Provide the (X, Y) coordinate of the cell's center where the given text is located.  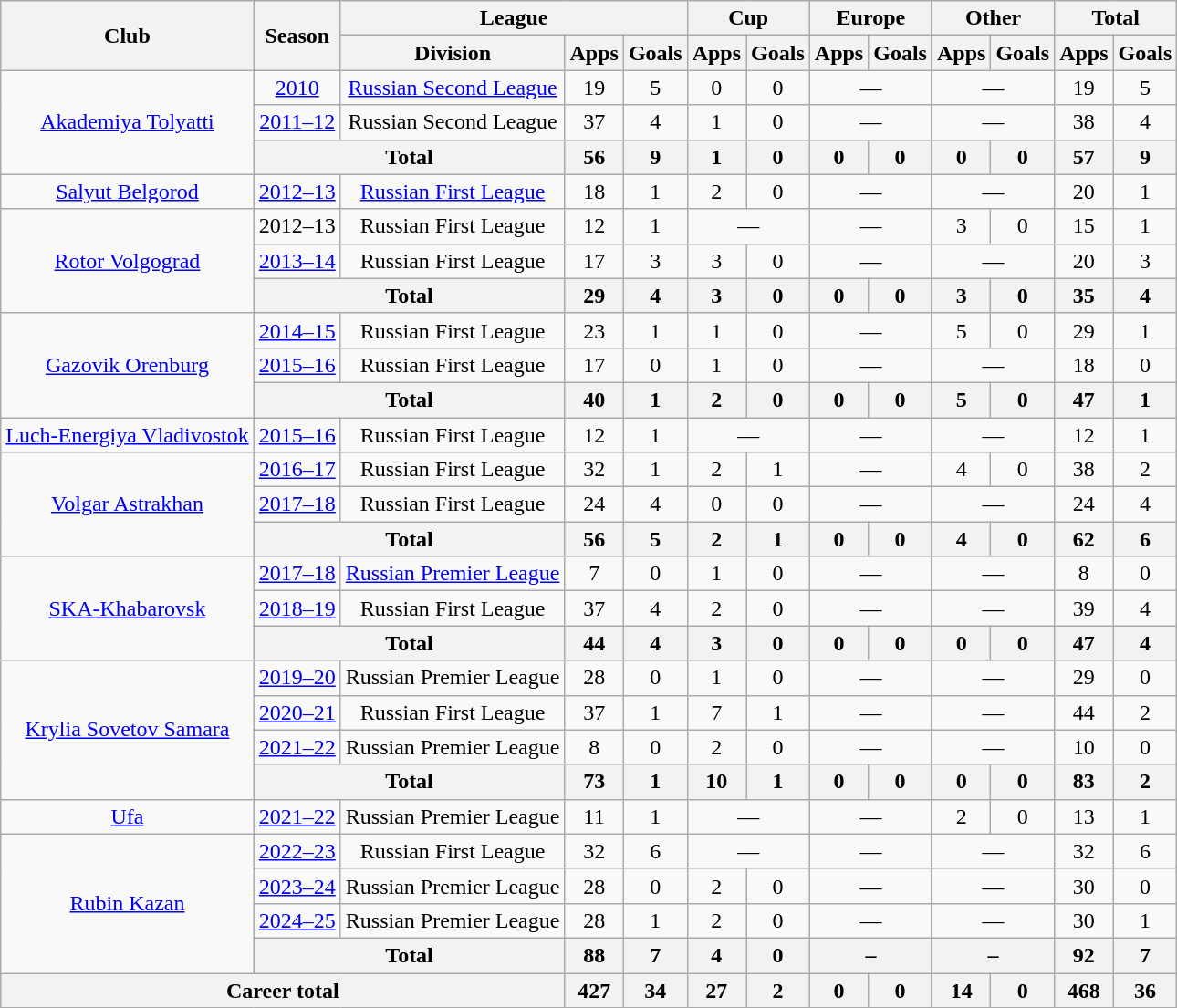
40 (594, 400)
Cup (748, 18)
Akademiya Tolyatti (128, 122)
2018–19 (297, 608)
Salyut Belgorod (128, 192)
39 (1084, 608)
SKA-Khabarovsk (128, 608)
Career total (283, 990)
Volgar Astrakhan (128, 504)
2024–25 (297, 920)
13 (1084, 816)
Other (993, 18)
14 (961, 990)
2020–21 (297, 712)
27 (716, 990)
Krylia Sovetov Samara (128, 730)
34 (655, 990)
Rotor Volgograd (128, 261)
73 (594, 782)
Division (453, 53)
Season (297, 36)
88 (594, 955)
2019–20 (297, 678)
35 (1084, 296)
2016–17 (297, 470)
Gazovik Orenburg (128, 365)
Ufa (128, 816)
62 (1084, 539)
57 (1084, 157)
23 (594, 330)
2022–23 (297, 851)
2023–24 (297, 886)
Rubin Kazan (128, 903)
2014–15 (297, 330)
Club (128, 36)
2011–12 (297, 122)
427 (594, 990)
83 (1084, 782)
15 (1084, 226)
2010 (297, 88)
2013–14 (297, 261)
468 (1084, 990)
11 (594, 816)
Luch-Energiya Vladivostok (128, 435)
Europe (870, 18)
36 (1145, 990)
92 (1084, 955)
League (514, 18)
